Provide the [X, Y] coordinate of the cell's center where the given text is located.  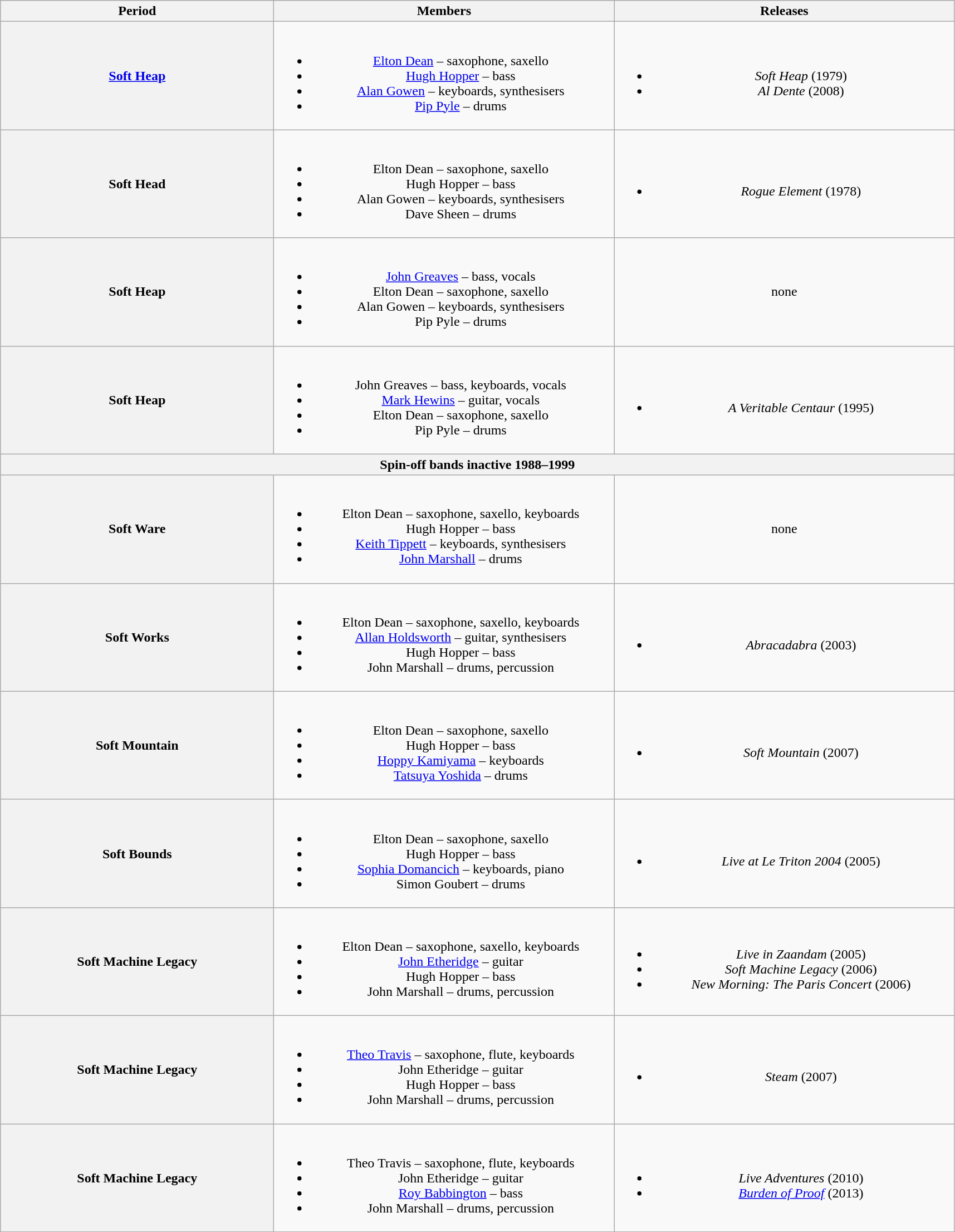
Steam (2007) [784, 1069]
Soft Works [137, 637]
John Greaves – bass, keyboards, vocalsMark Hewins – guitar, vocalsElton Dean – saxophone, saxelloPip Pyle – drums [444, 400]
Theo Travis – saxophone, flute, keyboardsJohn Etheridge – guitarRoy Babbington – bassJohn Marshall – drums, percussion [444, 1178]
A Veritable Centaur (1995) [784, 400]
Members [444, 11]
Live in Zaandam (2005)Soft Machine Legacy (2006)New Morning: The Paris Concert (2006) [784, 961]
Elton Dean – saxophone, saxello, keyboardsHugh Hopper – bassKeith Tippett – keyboards, synthesisersJohn Marshall – drums [444, 529]
Spin-off bands inactive 1988–1999 [478, 465]
Live at Le Triton 2004 (2005) [784, 853]
Elton Dean – saxophone, saxelloHugh Hopper – bassHoppy Kamiyama – keyboardsTatsuya Yoshida – drums [444, 745]
John Greaves – bass, vocalsElton Dean – saxophone, saxelloAlan Gowen – keyboards, synthesisersPip Pyle – drums [444, 292]
Soft Bounds [137, 853]
Elton Dean – saxophone, saxello, keyboardsJohn Etheridge – guitarHugh Hopper – bassJohn Marshall – drums, percussion [444, 961]
Soft Mountain (2007) [784, 745]
Soft Head [137, 184]
Soft Mountain [137, 745]
Theo Travis – saxophone, flute, keyboardsJohn Etheridge – guitarHugh Hopper – bassJohn Marshall – drums, percussion [444, 1069]
Period [137, 11]
Elton Dean – saxophone, saxello, keyboardsAllan Holdsworth – guitar, synthesisersHugh Hopper – bassJohn Marshall – drums, percussion [444, 637]
Soft Heap (1979)Al Dente (2008) [784, 76]
Soft Ware [137, 529]
Rogue Element (1978) [784, 184]
Releases [784, 11]
Elton Dean – saxophone, saxelloHugh Hopper – bassAlan Gowen – keyboards, synthesisersDave Sheen – drums [444, 184]
Abracadabra (2003) [784, 637]
Elton Dean – saxophone, saxelloHugh Hopper – bassSophia Domancich – keyboards, pianoSimon Goubert – drums [444, 853]
Elton Dean – saxophone, saxelloHugh Hopper – bassAlan Gowen – keyboards, synthesisersPip Pyle – drums [444, 76]
Live Adventures (2010)Burden of Proof (2013) [784, 1178]
